For the text-containing cell, return its midpoint in [X, Y] coordinate format. 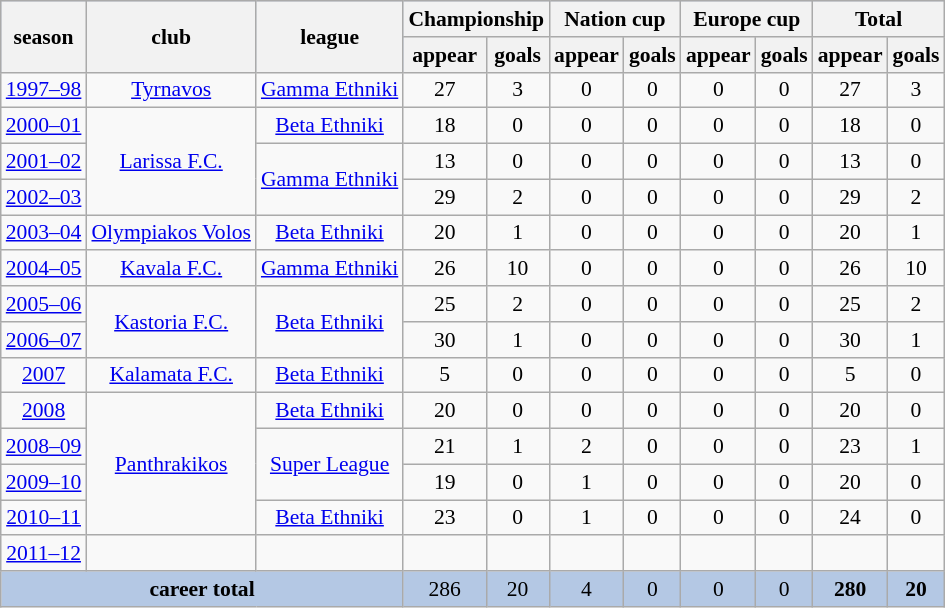
24 [850, 518]
4 [586, 589]
2011–12 [44, 554]
1997–98 [44, 90]
club [170, 36]
2006–07 [44, 340]
Kastoria F.C. [170, 322]
2008–09 [44, 447]
Panthrakikos [170, 464]
Olympiakos Volos [170, 233]
2007 [44, 375]
league [330, 36]
19 [444, 482]
2004–05 [44, 269]
2002–03 [44, 197]
286 [444, 589]
career total [202, 589]
2000–01 [44, 126]
Europe cup [747, 19]
2001–02 [44, 162]
Kalamata F.C. [170, 375]
Super League [330, 464]
2010–11 [44, 518]
Total [879, 19]
2008 [44, 411]
season [44, 36]
Larissa F.C. [170, 162]
Championship [476, 19]
Nation cup [615, 19]
2005–06 [44, 304]
Tyrnavos [170, 90]
21 [444, 447]
Kavala F.C. [170, 269]
2009–10 [44, 482]
280 [850, 589]
2003–04 [44, 233]
